For the text-containing cell, return its midpoint in (x, y) coordinate format. 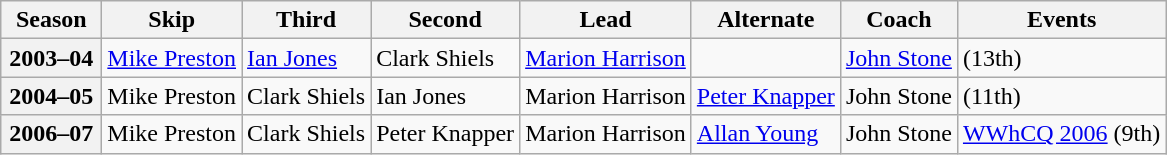
2003–04 (52, 58)
Lead (606, 20)
Coach (898, 20)
2004–05 (52, 96)
Allan Young (766, 134)
WWhCQ 2006 (9th) (1061, 134)
(11th) (1061, 96)
Alternate (766, 20)
Season (52, 20)
Events (1061, 20)
Third (306, 20)
Second (446, 20)
Skip (172, 20)
2006–07 (52, 134)
(13th) (1061, 58)
